From the cell containing the given text, extract its center point as [x, y] coordinate. 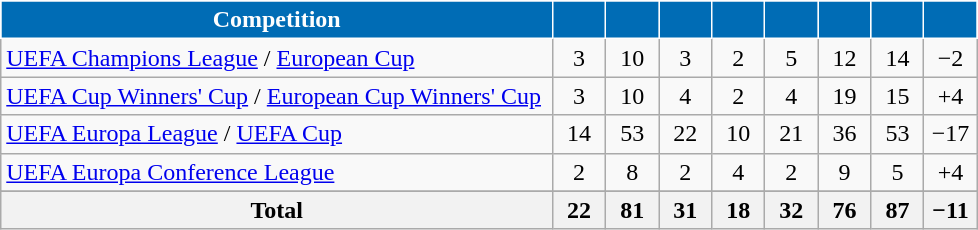
−11 [950, 210]
19 [844, 96]
−2 [950, 58]
UEFA Europa League / UEFA Cup [277, 134]
12 [844, 58]
15 [898, 96]
Competition [277, 20]
UEFA Champions League / European Cup [277, 58]
8 [632, 172]
32 [792, 210]
31 [686, 210]
UEFA Cup Winners' Cup / European Cup Winners' Cup [277, 96]
9 [844, 172]
18 [738, 210]
−17 [950, 134]
21 [792, 134]
87 [898, 210]
36 [844, 134]
Total [277, 210]
UEFA Europa Conference League [277, 172]
76 [844, 210]
81 [632, 210]
